Identify which cell holds the provided text, then report its [X, Y] central coordinate. 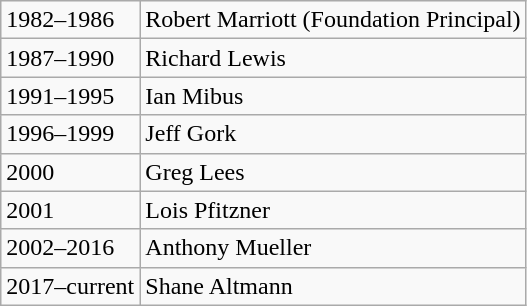
Jeff Gork [333, 134]
Richard Lewis [333, 58]
1987–1990 [70, 58]
Robert Marriott (Foundation Principal) [333, 20]
2017–current [70, 286]
Greg Lees [333, 172]
Anthony Mueller [333, 248]
1982–1986 [70, 20]
1996–1999 [70, 134]
Ian Mibus [333, 96]
2000 [70, 172]
2002–2016 [70, 248]
Shane Altmann [333, 286]
2001 [70, 210]
Lois Pfitzner [333, 210]
1991–1995 [70, 96]
